Return the (x, y) coordinate for the center point of the cell that contains the specified text.  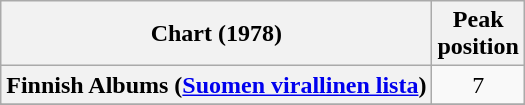
Finnish Albums (Suomen virallinen lista) (216, 85)
7 (478, 85)
Chart (1978) (216, 34)
Peakposition (478, 34)
